Capture the cell that displays the provided text and extract its [X, Y] central coordinate. 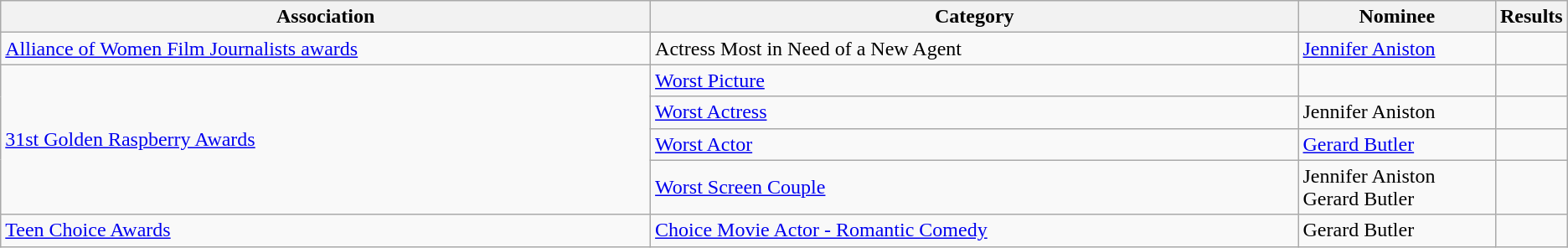
Worst Picture [975, 80]
Results [1531, 17]
Category [975, 17]
Worst Actor [975, 144]
Nominee [1397, 17]
Association [326, 17]
31st Golden Raspberry Awards [326, 139]
Worst Screen Couple [975, 188]
Alliance of Women Film Journalists awards [326, 49]
Actress Most in Need of a New Agent [975, 49]
Worst Actress [975, 112]
Teen Choice Awards [326, 230]
Choice Movie Actor - Romantic Comedy [975, 230]
Jennifer Aniston Gerard Butler [1397, 188]
